Find where the given text appears and provide that cell's center as (X, Y) coordinate. 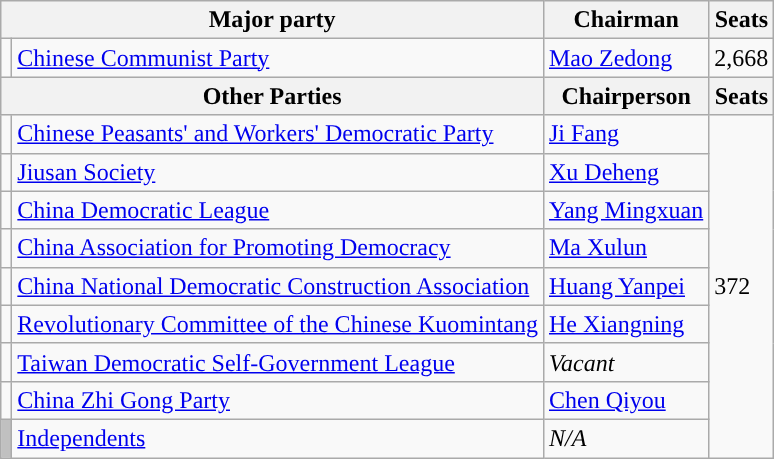
Jiusan Society (278, 172)
Taiwan Democratic Self-Government League (278, 362)
Major party (272, 20)
China Democratic League (278, 210)
China Zhi Gong Party (278, 400)
372 (742, 286)
Xu Deheng (626, 172)
Chinese Communist Party (278, 58)
Chinese Peasants' and Workers' Democratic Party (278, 134)
Independents (278, 438)
Huang Yanpei (626, 286)
Other Parties (272, 96)
2,668 (742, 58)
Vacant (626, 362)
China Association for Promoting Democracy (278, 248)
He Xiangning (626, 324)
Yang Mingxuan (626, 210)
Ma Xulun (626, 248)
Revolutionary Committee of the Chinese Kuomintang (278, 324)
Ji Fang (626, 134)
Chairman (626, 20)
Mao Zedong (626, 58)
Chen Qiyou (626, 400)
China National Democratic Construction Association (278, 286)
N/A (626, 438)
Chairperson (626, 96)
